Search for the cell housing the specified text and yield its [x, y] center coordinate. 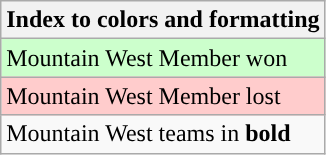
Index to colors and formatting [163, 20]
Mountain West Member won [163, 58]
Mountain West teams in bold [163, 134]
Mountain West Member lost [163, 96]
